Detect which cell encompasses the target text, then output its [x, y] center coordinate. 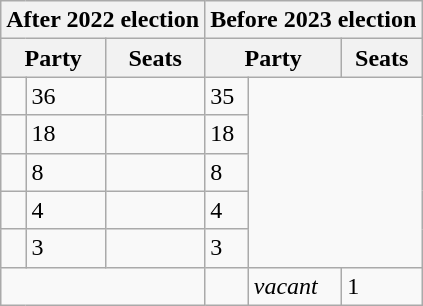
1 [382, 286]
36 [66, 96]
35 [227, 96]
Before 2023 election [314, 20]
After 2022 election [103, 20]
vacant [294, 286]
